Capture the cell that displays the provided text and extract its [x, y] central coordinate. 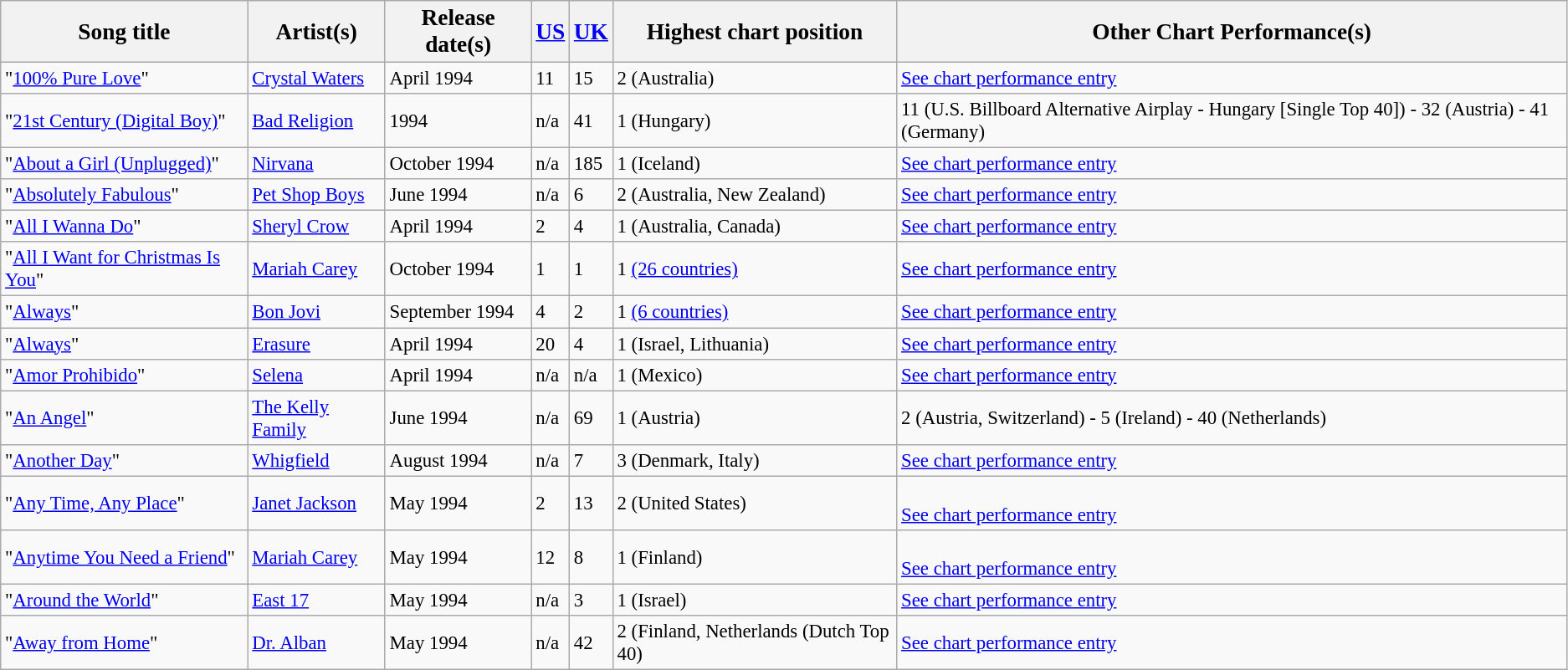
"Another Day" [124, 460]
"Amor Prohibido" [124, 375]
1 (Israel, Lithuania) [755, 344]
13 [592, 504]
"All I Wanna Do" [124, 227]
"All I Want for Christmas Is You" [124, 269]
Bad Religion [316, 120]
41 [592, 120]
Whigfield [316, 460]
42 [592, 642]
"21st Century (Digital Boy)" [124, 120]
"Any Time, Any Place" [124, 504]
7 [592, 460]
8 [592, 557]
1 (Hungary) [755, 120]
Sheryl Crow [316, 227]
2 (Finland, Netherlands (Dutch Top 40) [755, 642]
August 1994 [459, 460]
15 [592, 79]
1 (Austria) [755, 418]
3 [592, 600]
East 17 [316, 600]
11 [551, 79]
"About a Girl (Unplugged)" [124, 164]
1994 [459, 120]
1 (26 countries) [755, 269]
The Kelly Family [316, 418]
"Away from Home" [124, 642]
Release date(s) [459, 32]
1 (Iceland) [755, 164]
"Around the World" [124, 600]
6 [592, 195]
Artist(s) [316, 32]
"An Angel" [124, 418]
1 (Mexico) [755, 375]
3 (Denmark, Italy) [755, 460]
Janet Jackson [316, 504]
"Absolutely Fabulous" [124, 195]
"Anytime You Need a Friend" [124, 557]
185 [592, 164]
11 (U.S. Billboard Alternative Airplay - Hungary [Single Top 40]) - 32 (Austria) - 41 (Germany) [1232, 120]
1 (6 countries) [755, 312]
1 (Israel) [755, 600]
Pet Shop Boys [316, 195]
Dr. Alban [316, 642]
"100% Pure Love" [124, 79]
September 1994 [459, 312]
2 (Austria, Switzerland) - 5 (Ireland) - 40 (Netherlands) [1232, 418]
Song title [124, 32]
1 (Finland) [755, 557]
1 (Australia, Canada) [755, 227]
12 [551, 557]
Nirvana [316, 164]
Other Chart Performance(s) [1232, 32]
20 [551, 344]
2 (Australia) [755, 79]
Selena [316, 375]
US [551, 32]
Crystal Waters [316, 79]
Highest chart position [755, 32]
2 (United States) [755, 504]
2 (Australia, New Zealand) [755, 195]
Bon Jovi [316, 312]
69 [592, 418]
UK [592, 32]
Erasure [316, 344]
